Output the [X, Y] coordinate of the center of the cell containing the given text.  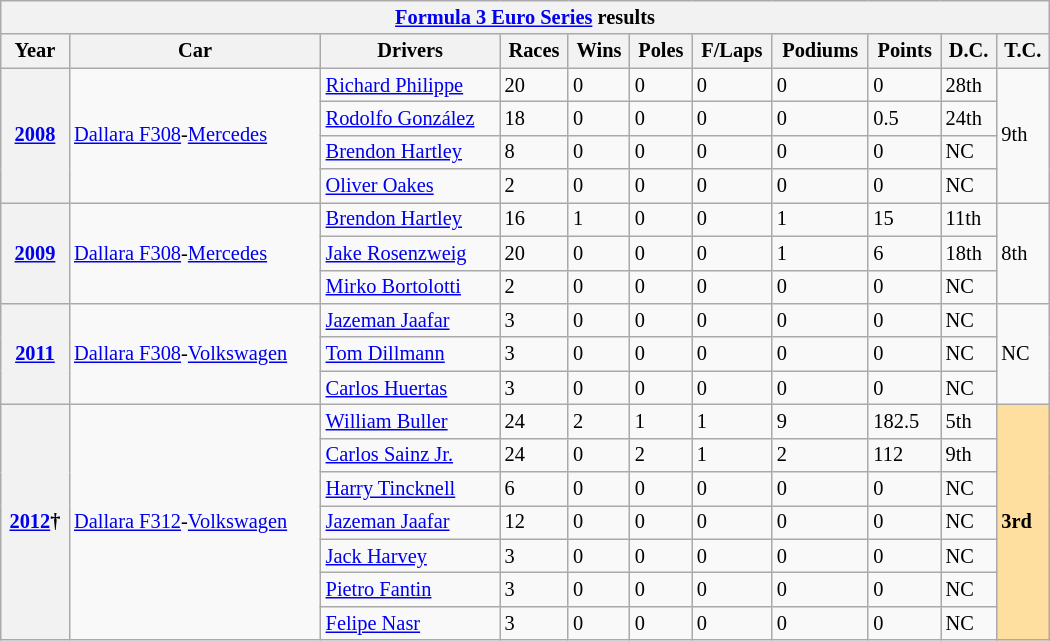
T.C. [1022, 51]
Rodolfo González [410, 118]
Dallara F312-Volkswagen [195, 522]
2011 [35, 354]
Carlos Huertas [410, 388]
15 [904, 219]
182.5 [904, 421]
Drivers [410, 51]
9 [820, 421]
Harry Tincknell [410, 489]
18th [969, 253]
William Buller [410, 421]
Poles [661, 51]
5th [969, 421]
Carlos Sainz Jr. [410, 455]
8th [1022, 252]
3rd [1022, 522]
112 [904, 455]
Formula 3 Euro Series results [525, 17]
Car [195, 51]
Jack Harvey [410, 556]
28th [969, 85]
Points [904, 51]
12 [534, 522]
Richard Philippe [410, 85]
8 [534, 152]
0.5 [904, 118]
Dallara F308-Volkswagen [195, 354]
18 [534, 118]
24th [969, 118]
11th [969, 219]
Podiums [820, 51]
D.C. [969, 51]
16 [534, 219]
Felipe Nasr [410, 623]
2009 [35, 252]
2008 [35, 136]
Mirko Bortolotti [410, 287]
Pietro Fantin [410, 589]
Jake Rosenzweig [410, 253]
Oliver Oakes [410, 186]
Year [35, 51]
Tom Dillmann [410, 354]
Races [534, 51]
2012† [35, 522]
F/Laps [732, 51]
Wins [599, 51]
